Pinpoint the cell where the given text exists, returning its (x, y) midpoint coordinate. 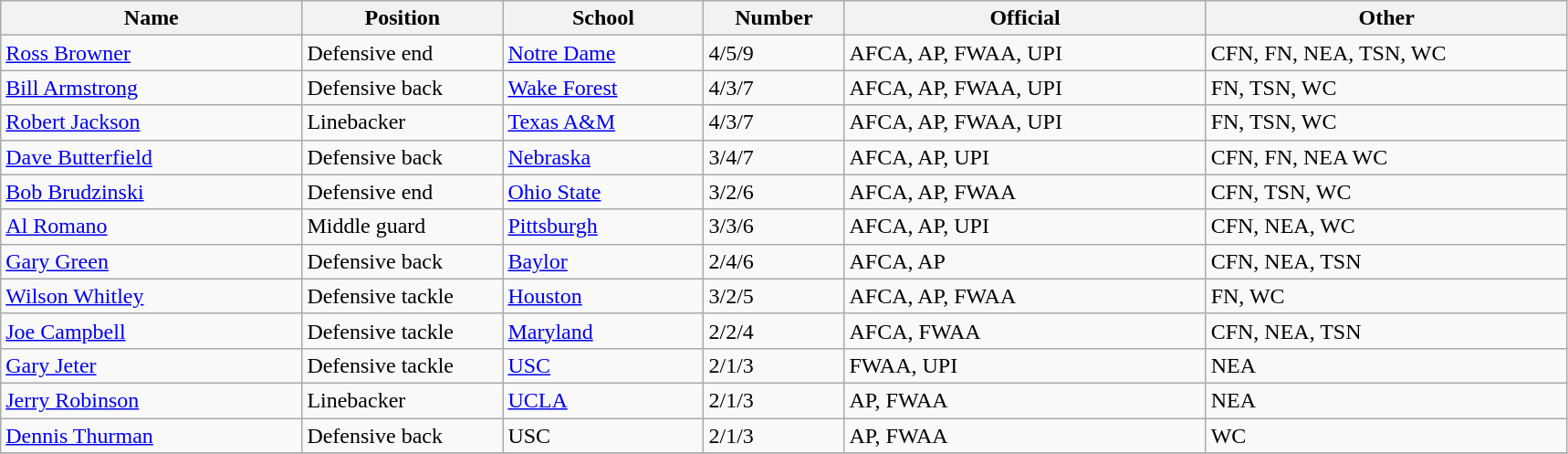
CFN, NEA, WC (1386, 227)
Wilson Whitley (152, 296)
2/2/4 (774, 331)
Houston (603, 296)
Baylor (603, 261)
Middle guard (402, 227)
WC (1386, 436)
3/2/5 (774, 296)
Dennis Thurman (152, 436)
Nebraska (603, 157)
CFN, FN, NEA WC (1386, 157)
Robert Jackson (152, 122)
3/2/6 (774, 192)
Pittsburgh (603, 227)
Wake Forest (603, 88)
Jerry Robinson (152, 400)
FWAA, UPI (1025, 365)
Dave Butterfield (152, 157)
FN, WC (1386, 296)
School (603, 18)
Name (152, 18)
CFN, TSN, WC (1386, 192)
4/5/9 (774, 53)
CFN, FN, NEA, TSN, WC (1386, 53)
Joe Campbell (152, 331)
Bill Armstrong (152, 88)
Official (1025, 18)
Maryland (603, 331)
Ohio State (603, 192)
Notre Dame (603, 53)
Texas A&M (603, 122)
3/3/6 (774, 227)
Other (1386, 18)
UCLA (603, 400)
AFCA, AP (1025, 261)
Al Romano (152, 227)
3/4/7 (774, 157)
Bob Brudzinski (152, 192)
Gary Green (152, 261)
Position (402, 18)
Gary Jeter (152, 365)
Ross Browner (152, 53)
AFCA, FWAA (1025, 331)
Number (774, 18)
2/4/6 (774, 261)
